Determine the [X, Y] coordinate at the center of the cell enclosing the given text.  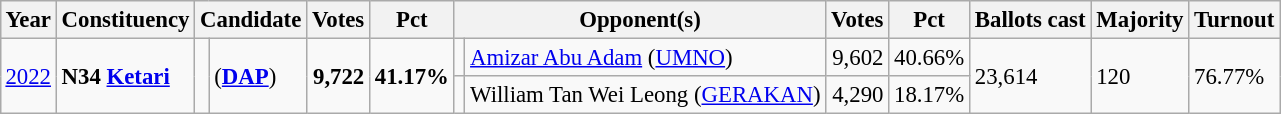
Majority [1140, 20]
Constituency [125, 20]
40.66% [930, 57]
Turnout [1234, 20]
9,722 [338, 76]
N34 Ketari [125, 76]
2022 [28, 76]
Opponent(s) [640, 20]
120 [1140, 76]
41.17% [412, 76]
(DAP) [258, 76]
18.17% [930, 95]
William Tan Wei Leong (GERAKAN) [646, 95]
4,290 [858, 95]
23,614 [1030, 76]
Amizar Abu Adam (UMNO) [646, 57]
9,602 [858, 57]
76.77% [1234, 76]
Candidate [251, 20]
Year [28, 20]
Ballots cast [1030, 20]
